Capture the cell that displays the provided text and extract its [x, y] central coordinate. 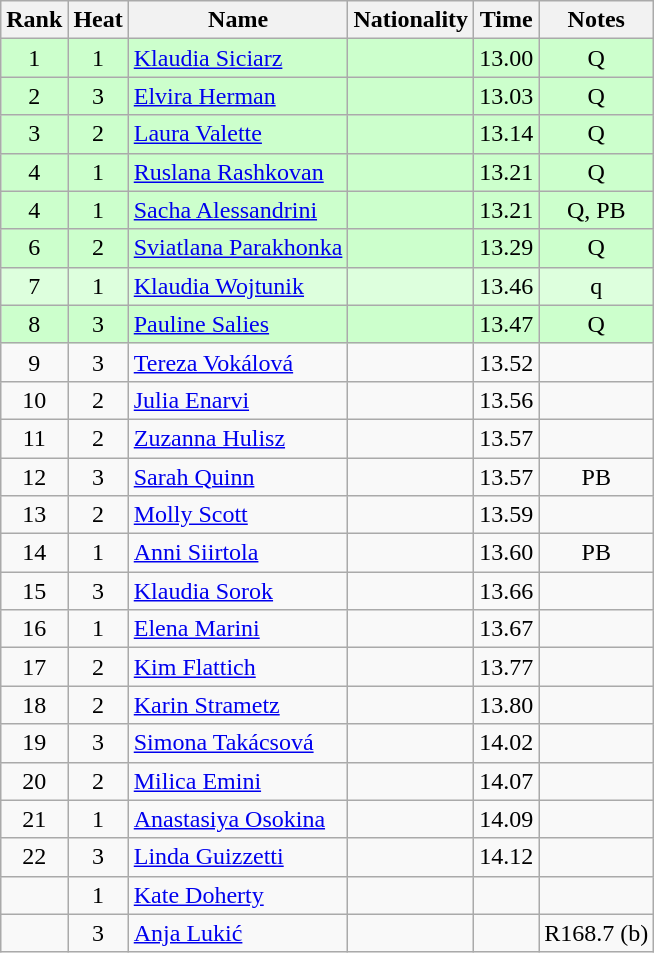
Simona Takácsová [238, 743]
13.59 [506, 515]
8 [34, 324]
14.07 [506, 781]
Milica Emini [238, 781]
Ruslana Rashkovan [238, 172]
13.52 [506, 362]
Julia Enarvi [238, 400]
Elvira Herman [238, 96]
Kim Flattich [238, 667]
13.67 [506, 629]
11 [34, 438]
14.02 [506, 743]
Anastasiya Osokina [238, 819]
14 [34, 553]
Sacha Alessandrini [238, 210]
13.66 [506, 591]
Molly Scott [238, 515]
Anni Siirtola [238, 553]
Klaudia Siciarz [238, 58]
12 [34, 477]
14.12 [506, 857]
13.80 [506, 705]
Q, PB [596, 210]
Linda Guizzetti [238, 857]
Nationality [411, 20]
17 [34, 667]
13.60 [506, 553]
Sviatlana Parakhonka [238, 248]
Laura Valette [238, 134]
Heat [98, 20]
13.00 [506, 58]
13.03 [506, 96]
Notes [596, 20]
15 [34, 591]
10 [34, 400]
6 [34, 248]
13.29 [506, 248]
13.47 [506, 324]
Sarah Quinn [238, 477]
Time [506, 20]
Anja Lukić [238, 933]
9 [34, 362]
18 [34, 705]
q [596, 286]
Karin Strametz [238, 705]
13 [34, 515]
20 [34, 781]
13.14 [506, 134]
Klaudia Wojtunik [238, 286]
16 [34, 629]
Klaudia Sorok [238, 591]
13.77 [506, 667]
Kate Doherty [238, 895]
Zuzanna Hulisz [238, 438]
13.56 [506, 400]
R168.7 (b) [596, 933]
21 [34, 819]
Pauline Salies [238, 324]
7 [34, 286]
19 [34, 743]
Rank [34, 20]
22 [34, 857]
Tereza Vokálová [238, 362]
14.09 [506, 819]
Elena Marini [238, 629]
13.46 [506, 286]
Name [238, 20]
